Search for the cell housing the specified text and yield its [X, Y] center coordinate. 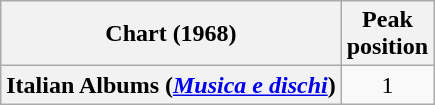
Peakposition [387, 34]
Chart (1968) [171, 34]
Italian Albums (Musica e dischi) [171, 85]
1 [387, 85]
